From the cell containing the given text, extract its center point as (X, Y) coordinate. 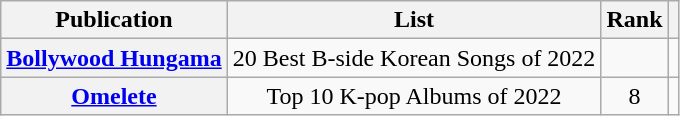
Bollywood Hungama (114, 58)
20 Best B-side Korean Songs of 2022 (414, 58)
Publication (114, 20)
Rank (634, 20)
Omelete (114, 96)
8 (634, 96)
List (414, 20)
Top 10 K-pop Albums of 2022 (414, 96)
